Extract the [X, Y] coordinate from the center of the cell holding the provided text.  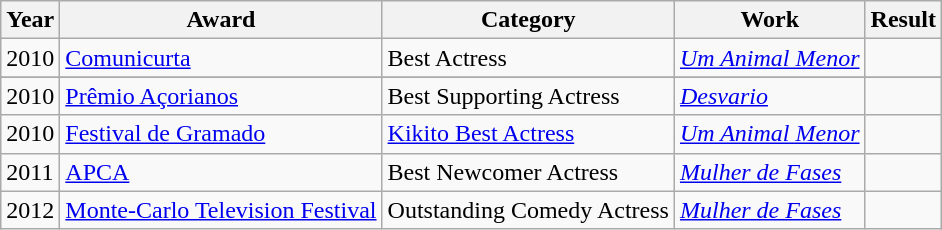
Comunicurta [221, 58]
Year [30, 20]
APCA [221, 172]
Outstanding Comedy Actress [528, 210]
Work [770, 20]
Best Actress [528, 58]
Desvario [770, 96]
Result [903, 20]
Award [221, 20]
Monte-Carlo Television Festival [221, 210]
Festival de Gramado [221, 134]
2011 [30, 172]
Best Supporting Actress [528, 96]
Prêmio Açorianos [221, 96]
2012 [30, 210]
Best Newcomer Actress [528, 172]
Kikito Best Actress [528, 134]
Category [528, 20]
